Search for the cell housing the specified text and yield its [x, y] center coordinate. 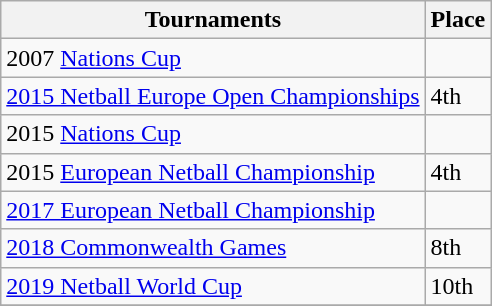
2018 Commonwealth Games [213, 248]
2015 Nations Cup [213, 134]
2019 Netball World Cup [213, 286]
Tournaments [213, 20]
2015 Netball Europe Open Championships [213, 96]
2017 European Netball Championship [213, 210]
Place [458, 20]
8th [458, 248]
2007 Nations Cup [213, 58]
2015 European Netball Championship [213, 172]
10th [458, 286]
